Return [X, Y] of the center of cell containing provided text 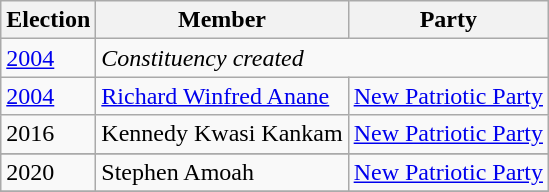
Member [222, 20]
2016 [48, 134]
Constituency created [322, 58]
Party [448, 20]
Richard Winfred Anane [222, 96]
Kennedy Kwasi Kankam [222, 134]
Stephen Amoah [222, 172]
Election [48, 20]
2020 [48, 172]
